Locate the cell with the specified text and output its (x, y) center coordinate. 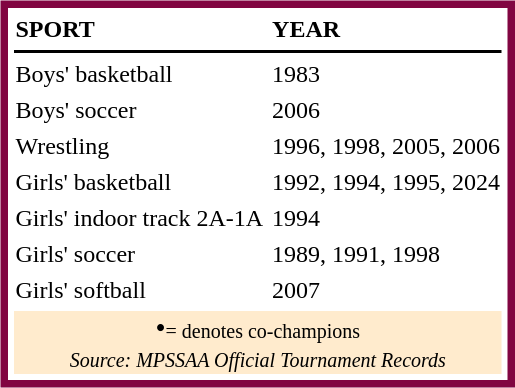
YEAR (386, 29)
1989, 1991, 1998 (386, 254)
2006 (386, 110)
Boys' basketball (140, 74)
1996, 1998, 2005, 2006 (386, 146)
Girls' basketball (140, 182)
1992, 1994, 1995, 2024 (386, 182)
1994 (386, 218)
SPORT (140, 29)
Wrestling (140, 146)
2007 (386, 290)
Girls' softball (140, 290)
1983 (386, 74)
Girls' soccer (140, 254)
Girls' indoor track 2A-1A (140, 218)
•= denotes co-championsSource: MPSSAA Official Tournament Records (258, 342)
Boys' soccer (140, 110)
